For the text-containing cell, return its midpoint in [x, y] coordinate format. 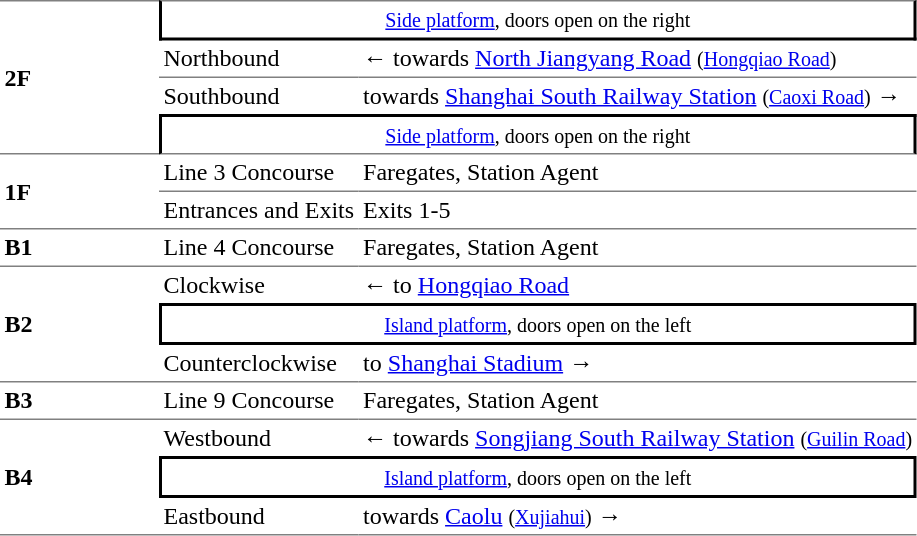
Clockwise [259, 285]
Westbound [259, 438]
B3 [80, 401]
1F [80, 192]
Line 9 Concourse [259, 401]
to Shanghai Stadium → [638, 364]
← to Hongqiao Road [638, 285]
Counterclockwise [259, 364]
B4 [80, 478]
towards Shanghai South Railway Station (Caoxi Road) → [638, 96]
Southbound [259, 96]
Northbound [259, 59]
← towards North Jiangyang Road (Hongqiao Road) [638, 59]
Line 3 Concourse [259, 173]
B1 [80, 249]
towards Caolu (Xujiahui) → [638, 517]
Entrances and Exits [259, 211]
← towards Songjiang South Railway Station (Guilin Road) [638, 438]
Line 4 Concourse [259, 249]
2F [80, 77]
B2 [80, 325]
Exits 1-5 [638, 211]
Eastbound [259, 517]
